From the cell containing the given text, extract its center point as (x, y) coordinate. 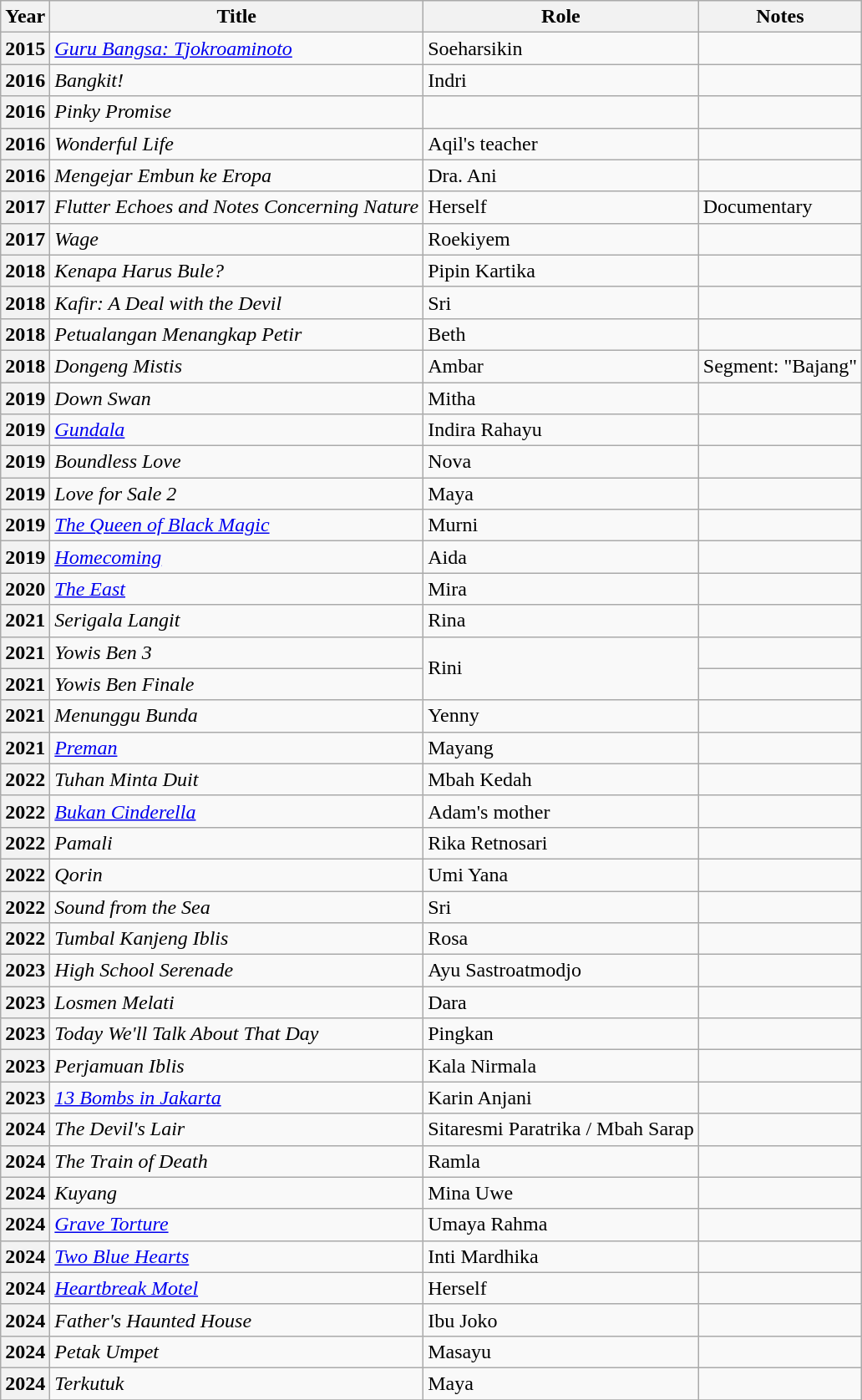
Documentary (780, 207)
High School Serenade (237, 971)
The East (237, 589)
Dara (561, 1002)
Rini (561, 668)
13 Bombs in Jakarta (237, 1098)
Murni (561, 525)
Pinky Promise (237, 112)
Beth (561, 334)
Ambar (561, 366)
Mengejar Embun ke Eropa (237, 175)
Guru Bangsa: Tjokroaminoto (237, 48)
Two Blue Hearts (237, 1256)
The Train of Death (237, 1161)
Mbah Kedah (561, 779)
2020 (25, 589)
The Devil's Lair (237, 1129)
Boundless Love (237, 462)
Indira Rahayu (561, 430)
Kafir: A Deal with the Devil (237, 302)
Ibu Joko (561, 1320)
Petualangan Menangkap Petir (237, 334)
Yowis Ben 3 (237, 652)
Mitha (561, 398)
Grave Torture (237, 1225)
Dra. Ani (561, 175)
Role (561, 17)
Umaya Rahma (561, 1225)
Rosa (561, 939)
Aqil's teacher (561, 144)
Tuhan Minta Duit (237, 779)
Ramla (561, 1161)
Pingkan (561, 1034)
Sound from the Sea (237, 906)
Father's Haunted House (237, 1320)
Terkutuk (237, 1383)
Indri (561, 80)
Aida (561, 557)
Karin Anjani (561, 1098)
Rika Retnosari (561, 843)
Nova (561, 462)
Bangkit! (237, 80)
Qorin (237, 875)
2015 (25, 48)
Kuyang (237, 1193)
Year (25, 17)
Mayang (561, 748)
Tumbal Kanjeng Iblis (237, 939)
Ayu Sastroatmodjo (561, 971)
Title (237, 17)
Homecoming (237, 557)
Masayu (561, 1352)
Segment: "Bajang" (780, 366)
Gundala (237, 430)
The Queen of Black Magic (237, 525)
Preman (237, 748)
Heartbreak Motel (237, 1288)
Petak Umpet (237, 1352)
Pipin Kartika (561, 271)
Inti Mardhika (561, 1256)
Adam's mother (561, 811)
Bukan Cinderella (237, 811)
Losmen Melati (237, 1002)
Love for Sale 2 (237, 494)
Wonderful Life (237, 144)
Rina (561, 621)
Wage (237, 239)
Flutter Echoes and Notes Concerning Nature (237, 207)
Perjamuan Iblis (237, 1066)
Sitaresmi Paratrika / Mbah Sarap (561, 1129)
Notes (780, 17)
Yenny (561, 716)
Kenapa Harus Bule? (237, 271)
Soeharsikin (561, 48)
Mina Uwe (561, 1193)
Mira (561, 589)
Yowis Ben Finale (237, 684)
Menunggu Bunda (237, 716)
Today We'll Talk About That Day (237, 1034)
Down Swan (237, 398)
Roekiyem (561, 239)
Serigala Langit (237, 621)
Dongeng Mistis (237, 366)
Kala Nirmala (561, 1066)
Pamali (237, 843)
Umi Yana (561, 875)
